Return [X, Y] of the center of cell containing provided text 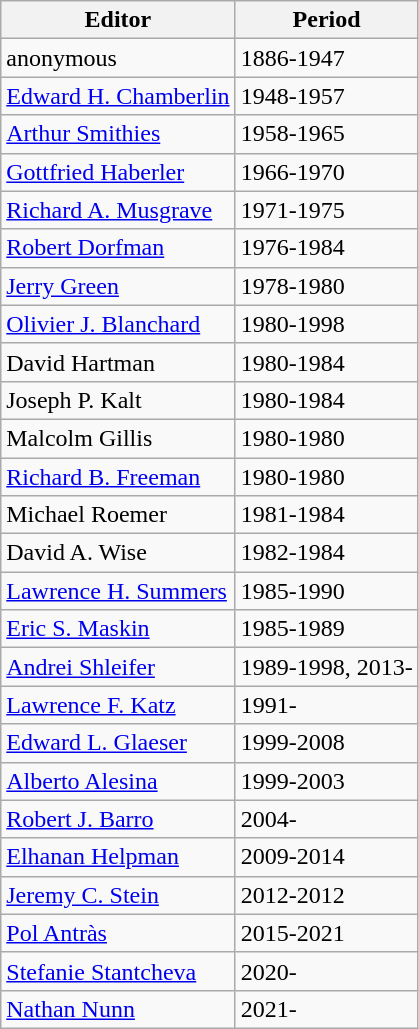
1999-2008 [326, 743]
Robert J. Barro [118, 819]
Editor [118, 20]
Andrei Shleifer [118, 667]
1948-1957 [326, 96]
2009-2014 [326, 857]
1985-1989 [326, 629]
Eric S. Maskin [118, 629]
Joseph P. Kalt [118, 400]
1886-1947 [326, 58]
David Hartman [118, 362]
Edward H. Chamberlin [118, 96]
Edward L. Glaeser [118, 743]
1991- [326, 705]
1976-1984 [326, 248]
1971-1975 [326, 210]
Pol Antràs [118, 933]
Michael Roemer [118, 515]
Elhanan Helpman [118, 857]
2015-2021 [326, 933]
Arthur Smithies [118, 134]
Nathan Nunn [118, 1009]
2020- [326, 971]
Lawrence F. Katz [118, 705]
anonymous [118, 58]
1958-1965 [326, 134]
Gottfried Haberler [118, 172]
Period [326, 20]
1999-2003 [326, 781]
Alberto Alesina [118, 781]
1980-1998 [326, 324]
Jerry Green [118, 286]
1966-1970 [326, 172]
1989-1998, 2013- [326, 667]
Robert Dorfman [118, 248]
1978-1980 [326, 286]
Richard B. Freeman [118, 477]
1981-1984 [326, 515]
Malcolm Gillis [118, 438]
2004- [326, 819]
Olivier J. Blanchard [118, 324]
2021- [326, 1009]
1982-1984 [326, 553]
Richard A. Musgrave [118, 210]
David A. Wise [118, 553]
Jeremy C. Stein [118, 895]
Lawrence H. Summers [118, 591]
1985-1990 [326, 591]
2012-2012 [326, 895]
Stefanie Stantcheva [118, 971]
